Capture the cell that displays the provided text and extract its [x, y] central coordinate. 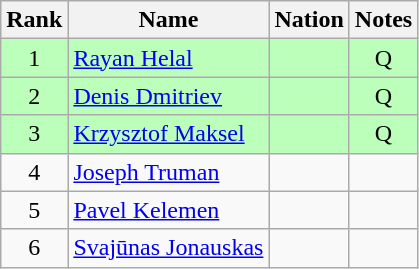
2 [34, 96]
Name [168, 20]
Notes [383, 20]
Pavel Kelemen [168, 210]
3 [34, 134]
5 [34, 210]
Krzysztof Maksel [168, 134]
Rank [34, 20]
Joseph Truman [168, 172]
4 [34, 172]
6 [34, 248]
1 [34, 58]
Svajūnas Jonauskas [168, 248]
Nation [309, 20]
Denis Dmitriev [168, 96]
Rayan Helal [168, 58]
